Locate the cell with the specified text and output its (X, Y) center coordinate. 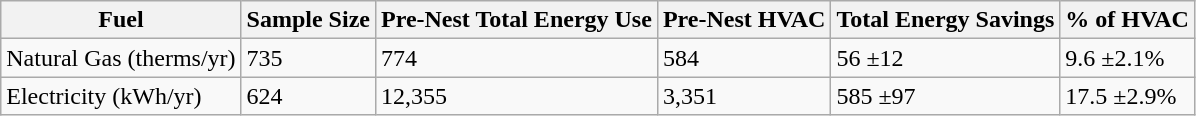
735 (308, 58)
9.6 ±2.1% (1128, 58)
Natural Gas (therms/yr) (121, 58)
Pre-Nest HVAC (744, 20)
56 ±12 (946, 58)
585 ±97 (946, 96)
Pre-Nest Total Energy Use (516, 20)
3,351 (744, 96)
Total Energy Savings (946, 20)
584 (744, 58)
% of HVAC (1128, 20)
12,355 (516, 96)
Fuel (121, 20)
624 (308, 96)
17.5 ±2.9% (1128, 96)
Electricity (kWh/yr) (121, 96)
Sample Size (308, 20)
774 (516, 58)
